Detect which cell encompasses the target text, then output its [X, Y] center coordinate. 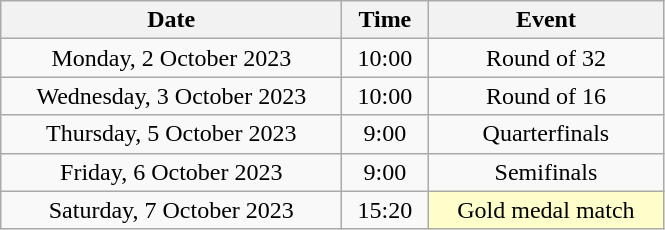
Quarterfinals [546, 134]
Monday, 2 October 2023 [172, 58]
15:20 [385, 210]
Time [385, 20]
Saturday, 7 October 2023 [172, 210]
Gold medal match [546, 210]
Round of 16 [546, 96]
Round of 32 [546, 58]
Wednesday, 3 October 2023 [172, 96]
Thursday, 5 October 2023 [172, 134]
Friday, 6 October 2023 [172, 172]
Semifinals [546, 172]
Date [172, 20]
Event [546, 20]
